Output the (X, Y) coordinate of the center of the cell containing the given text.  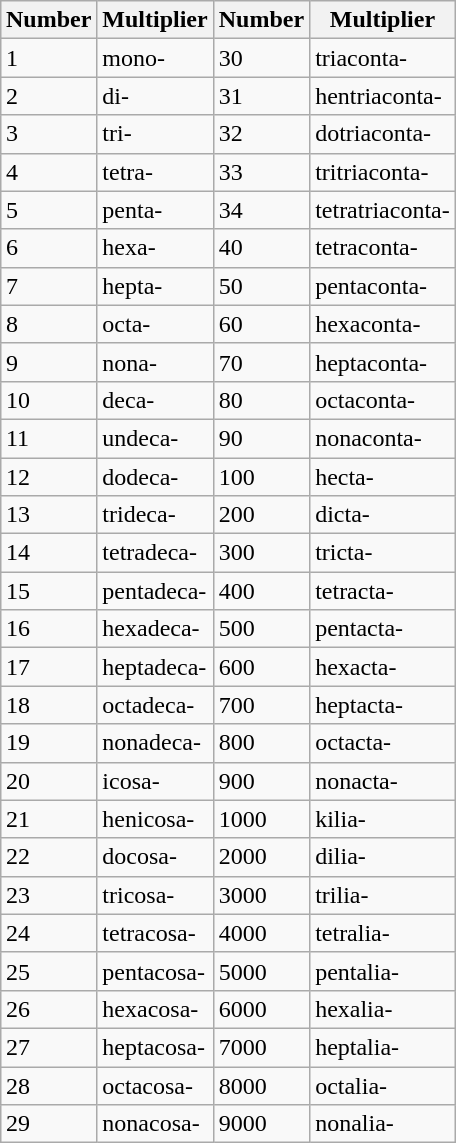
undeca- (155, 438)
heptaconta- (383, 362)
tricosa- (155, 895)
octadeca- (155, 705)
triaconta- (383, 58)
tetra- (155, 172)
tetratriaconta- (383, 210)
heptacosa- (155, 1047)
200 (261, 515)
31 (261, 96)
18 (48, 705)
700 (261, 705)
trideca- (155, 515)
7000 (261, 1047)
50 (261, 286)
dilia- (383, 857)
hepta- (155, 286)
tetraconta- (383, 248)
400 (261, 591)
hentriaconta- (383, 96)
dodeca- (155, 477)
900 (261, 781)
octacosa- (155, 1085)
21 (48, 819)
24 (48, 933)
deca- (155, 400)
3 (48, 134)
29 (48, 1124)
pentalia- (383, 971)
34 (261, 210)
4 (48, 172)
4000 (261, 933)
7 (48, 286)
28 (48, 1085)
9 (48, 362)
dotriaconta- (383, 134)
penta- (155, 210)
22 (48, 857)
tetradeca- (155, 553)
heptalia- (383, 1047)
hexacta- (383, 667)
2 (48, 96)
mono- (155, 58)
octacta- (383, 743)
pentacta- (383, 629)
tetracosa- (155, 933)
8 (48, 324)
20 (48, 781)
600 (261, 667)
9000 (261, 1124)
3000 (261, 895)
2000 (261, 857)
icosa- (155, 781)
octa- (155, 324)
nonacta- (383, 781)
1 (48, 58)
di- (155, 96)
nona- (155, 362)
tri- (155, 134)
300 (261, 553)
pentadeca- (155, 591)
23 (48, 895)
80 (261, 400)
nonalia- (383, 1124)
6 (48, 248)
6000 (261, 1009)
pentaconta- (383, 286)
hexalia- (383, 1009)
26 (48, 1009)
tricta- (383, 553)
19 (48, 743)
tetralia- (383, 933)
27 (48, 1047)
100 (261, 477)
500 (261, 629)
70 (261, 362)
17 (48, 667)
1000 (261, 819)
800 (261, 743)
tritriaconta- (383, 172)
nonadeca- (155, 743)
docosa- (155, 857)
hecta- (383, 477)
nonaconta- (383, 438)
8000 (261, 1085)
tetracta- (383, 591)
11 (48, 438)
30 (261, 58)
12 (48, 477)
hexacosa- (155, 1009)
16 (48, 629)
5 (48, 210)
33 (261, 172)
hexaconta- (383, 324)
90 (261, 438)
trilia- (383, 895)
25 (48, 971)
dicta- (383, 515)
octalia- (383, 1085)
60 (261, 324)
henicosa- (155, 819)
hexa- (155, 248)
10 (48, 400)
octaconta- (383, 400)
hexadeca- (155, 629)
15 (48, 591)
14 (48, 553)
kilia- (383, 819)
pentacosa- (155, 971)
5000 (261, 971)
heptacta- (383, 705)
heptadeca- (155, 667)
nonacosa- (155, 1124)
13 (48, 515)
32 (261, 134)
40 (261, 248)
